Locate the cell with the specified text and output its (X, Y) center coordinate. 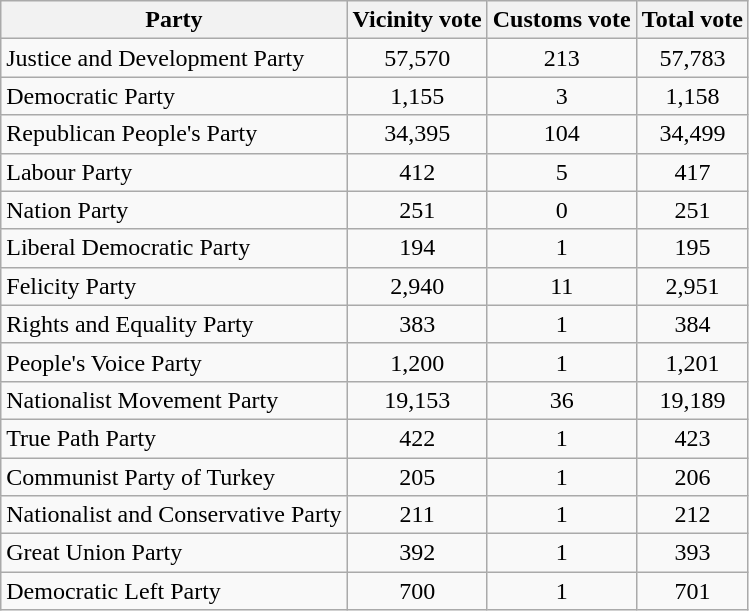
700 (417, 591)
Labour Party (174, 172)
2,951 (692, 286)
205 (417, 477)
392 (417, 553)
34,395 (417, 134)
57,570 (417, 58)
Democratic Left Party (174, 591)
5 (562, 172)
36 (562, 400)
393 (692, 553)
194 (417, 248)
423 (692, 438)
Felicity Party (174, 286)
Liberal Democratic Party (174, 248)
1,155 (417, 96)
206 (692, 477)
422 (417, 438)
417 (692, 172)
Party (174, 20)
2,940 (417, 286)
Justice and Development Party (174, 58)
Customs vote (562, 20)
34,499 (692, 134)
True Path Party (174, 438)
19,189 (692, 400)
195 (692, 248)
Vicinity vote (417, 20)
People's Voice Party (174, 362)
104 (562, 134)
57,783 (692, 58)
1,201 (692, 362)
212 (692, 515)
3 (562, 96)
Great Union Party (174, 553)
384 (692, 324)
0 (562, 210)
383 (417, 324)
211 (417, 515)
Rights and Equality Party (174, 324)
213 (562, 58)
19,153 (417, 400)
Nation Party (174, 210)
Nationalist and Conservative Party (174, 515)
Communist Party of Turkey (174, 477)
1,158 (692, 96)
701 (692, 591)
Total vote (692, 20)
Republican People's Party (174, 134)
Democratic Party (174, 96)
1,200 (417, 362)
412 (417, 172)
Nationalist Movement Party (174, 400)
11 (562, 286)
